Scan for the cell matching the given text and deliver its (x, y) coordinate at center. 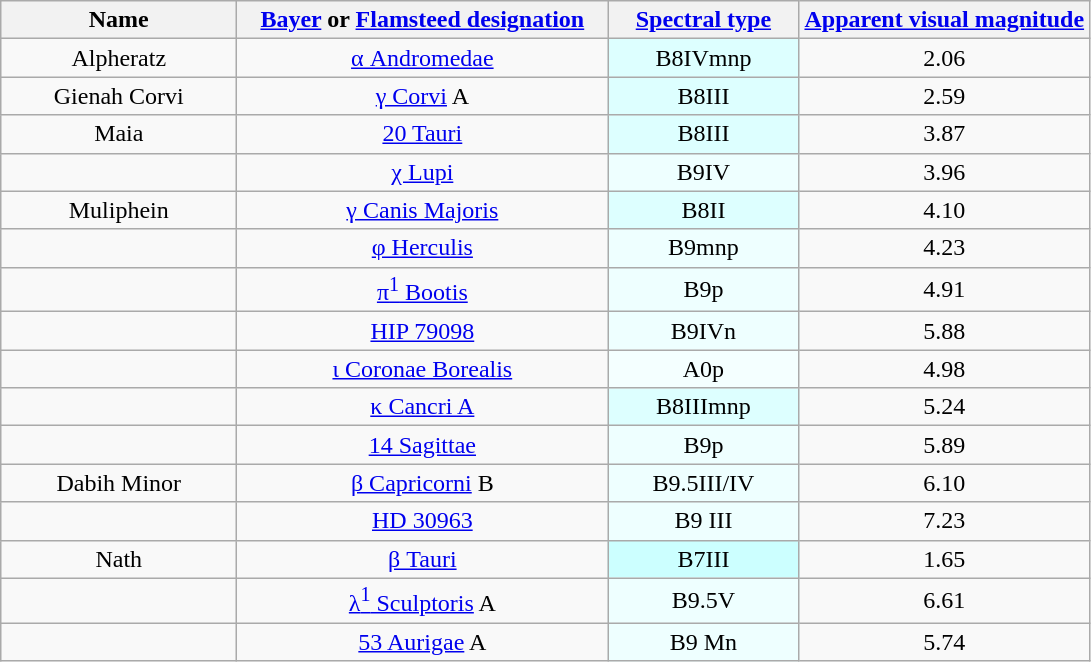
Name (119, 20)
B9IVn (704, 331)
6.61 (944, 600)
B8IVmnp (704, 58)
Gienah Corvi (119, 96)
14 Sagittae (422, 445)
4.91 (944, 290)
53 Aurigae A (422, 642)
HIP 79098 (422, 331)
5.74 (944, 642)
π1 Bootis (422, 290)
Bayer or Flamsteed designation (422, 20)
γ Canis Majoris (422, 210)
Dabih Minor (119, 483)
Nath (119, 559)
B9mnp (704, 248)
20 Tauri (422, 134)
χ Lupi (422, 172)
λ1 Sculptoris A (422, 600)
3.96 (944, 172)
B9.5III/IV (704, 483)
HD 30963 (422, 521)
5.89 (944, 445)
B9.5V (704, 600)
6.10 (944, 483)
Maia (119, 134)
B9 III (704, 521)
5.24 (944, 407)
B9IV (704, 172)
κ Cancri A (422, 407)
A0p (704, 369)
4.10 (944, 210)
2.59 (944, 96)
ι Coronae Borealis (422, 369)
1.65 (944, 559)
β Capricorni B (422, 483)
Muliphein (119, 210)
B8II (704, 210)
Alpheratz (119, 58)
B7III (704, 559)
2.06 (944, 58)
Apparent visual magnitude (944, 20)
β Tauri (422, 559)
7.23 (944, 521)
4.98 (944, 369)
B9 Mn (704, 642)
φ Herculis (422, 248)
5.88 (944, 331)
4.23 (944, 248)
3.87 (944, 134)
B8IIImnp (704, 407)
γ Corvi A (422, 96)
Spectral type (704, 20)
α Andromedae (422, 58)
